From the cell containing the given text, extract its center point as (x, y) coordinate. 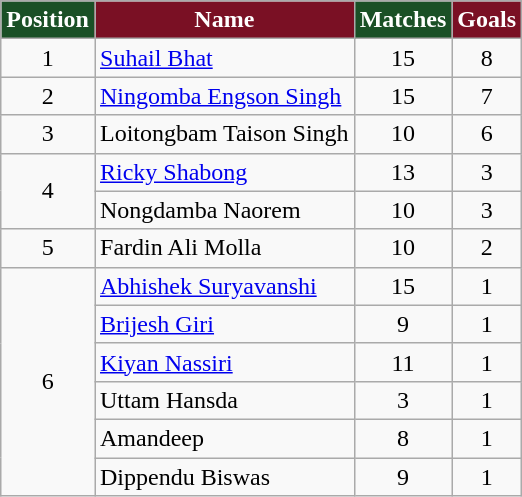
Uttam Hansda (224, 400)
Fardin Ali Molla (224, 248)
Matches (403, 20)
Amandeep (224, 438)
13 (403, 172)
7 (487, 96)
Nongdamba Naorem (224, 210)
Kiyan Nassiri (224, 362)
4 (48, 191)
Suhail Bhat (224, 58)
Ricky Shabong (224, 172)
Brijesh Giri (224, 324)
Ningomba Engson Singh (224, 96)
Position (48, 20)
Dippendu Biswas (224, 477)
Loitongbam Taison Singh (224, 134)
Abhishek Suryavanshi (224, 286)
Goals (487, 20)
Name (224, 20)
11 (403, 362)
5 (48, 248)
